From the cell containing the given text, extract its center point as [x, y] coordinate. 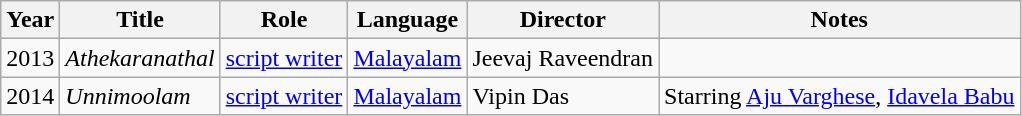
Unnimoolam [140, 96]
Athekaranathal [140, 58]
Role [284, 20]
Jeevaj Raveendran [563, 58]
Language [408, 20]
Year [30, 20]
Title [140, 20]
2013 [30, 58]
Director [563, 20]
Notes [840, 20]
Vipin Das [563, 96]
Starring Aju Varghese, Idavela Babu [840, 96]
2014 [30, 96]
